Scan for the cell matching the given text and deliver its (X, Y) coordinate at center. 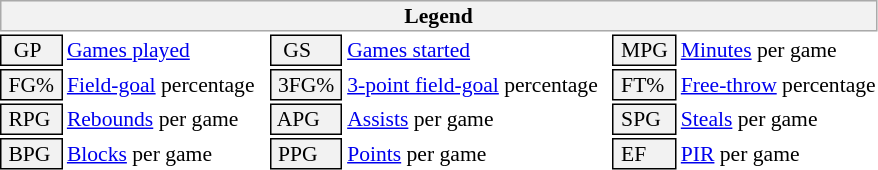
Minutes per game (778, 50)
3-point field-goal percentage (478, 85)
Blocks per game (166, 154)
Legend (438, 16)
Games started (478, 50)
Free-throw percentage (778, 85)
PIR per game (778, 154)
EF (645, 154)
Points per game (478, 154)
RPG (31, 120)
PPG (306, 154)
BPG (31, 154)
SPG (645, 120)
MPG (645, 50)
GS (306, 50)
FG% (31, 85)
APG (306, 120)
Field-goal percentage (166, 85)
Steals per game (778, 120)
Games played (166, 50)
GP (31, 50)
FT% (645, 85)
Assists per game (478, 120)
Rebounds per game (166, 120)
3FG% (306, 85)
